Find where the given text appears and provide that cell's center as [x, y] coordinate. 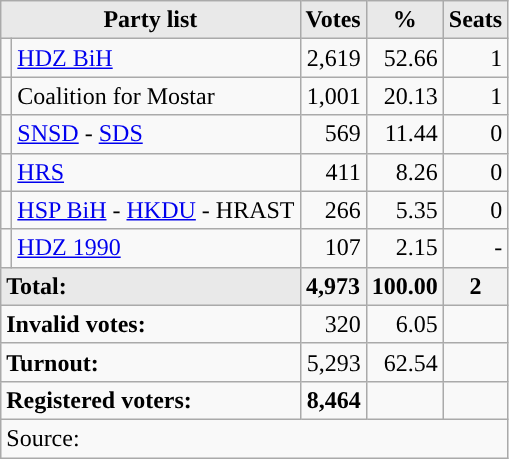
Invalid votes: [150, 324]
Party list [150, 20]
HDZ BiH [156, 58]
Source: [254, 438]
Total: [150, 286]
Registered voters: [150, 400]
266 [333, 210]
HRS [156, 172]
52.66 [404, 58]
- [475, 248]
5,293 [333, 362]
Coalition for Mostar [156, 96]
2 [475, 286]
2,619 [333, 58]
569 [333, 134]
411 [333, 172]
6.05 [404, 324]
SNSD - SDS [156, 134]
1,001 [333, 96]
107 [333, 248]
2.15 [404, 248]
Turnout: [150, 362]
Seats [475, 20]
8,464 [333, 400]
100.00 [404, 286]
62.54 [404, 362]
Votes [333, 20]
11.44 [404, 134]
% [404, 20]
8.26 [404, 172]
320 [333, 324]
20.13 [404, 96]
4,973 [333, 286]
5.35 [404, 210]
HSP BiH - HKDU - HRAST [156, 210]
HDZ 1990 [156, 248]
